Pinpoint the cell where the given text exists, returning its (X, Y) midpoint coordinate. 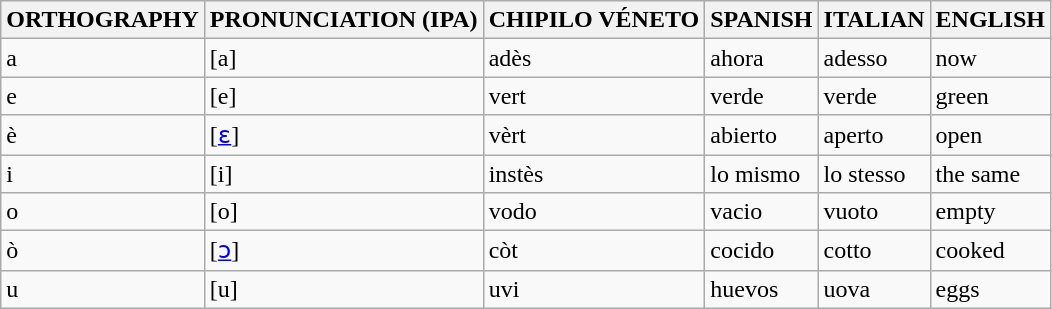
vuoto (874, 212)
CHIPILO VÉNETO (594, 20)
PRONUNCIATION (IPA) (344, 20)
i (103, 173)
u (103, 289)
[ɛ] (344, 135)
cotto (874, 251)
ahora (762, 58)
[u] (344, 289)
ORTHOGRAPHY (103, 20)
a (103, 58)
[i] (344, 173)
instès (594, 173)
còt (594, 251)
lo mismo (762, 173)
vodo (594, 212)
ENGLISH (990, 20)
[ɔ] (344, 251)
aperto (874, 135)
adesso (874, 58)
abierto (762, 135)
eggs (990, 289)
the same (990, 173)
uvi (594, 289)
cocido (762, 251)
e (103, 96)
vacio (762, 212)
vèrt (594, 135)
adès (594, 58)
[e] (344, 96)
SPANISH (762, 20)
cooked (990, 251)
ITALIAN (874, 20)
huevos (762, 289)
[a] (344, 58)
empty (990, 212)
open (990, 135)
ò (103, 251)
vert (594, 96)
è (103, 135)
o (103, 212)
now (990, 58)
uova (874, 289)
[o] (344, 212)
green (990, 96)
lo stesso (874, 173)
